Locate the cell with the specified text and output its (X, Y) center coordinate. 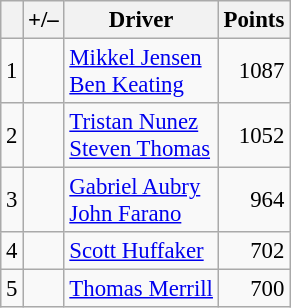
1052 (254, 136)
Gabriel Aubry John Farano (141, 200)
1 (12, 72)
4 (12, 251)
2 (12, 136)
5 (12, 289)
Points (254, 20)
702 (254, 251)
Tristan Nunez Steven Thomas (141, 136)
1087 (254, 72)
700 (254, 289)
Driver (141, 20)
Scott Huffaker (141, 251)
Mikkel Jensen Ben Keating (141, 72)
+/– (44, 20)
964 (254, 200)
3 (12, 200)
Thomas Merrill (141, 289)
